Determine the (x, y) coordinate at the center of the cell enclosing the given text.  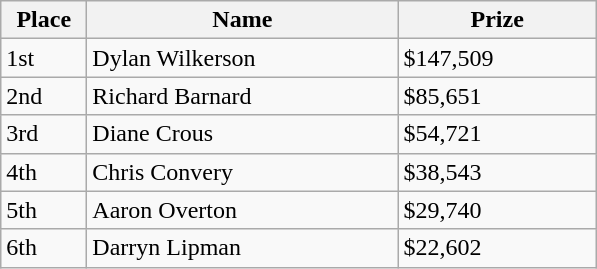
$54,721 (498, 134)
$147,509 (498, 58)
Chris Convery (242, 172)
$38,543 (498, 172)
$22,602 (498, 248)
$85,651 (498, 96)
6th (44, 248)
Name (242, 20)
Dylan Wilkerson (242, 58)
4th (44, 172)
Place (44, 20)
Aaron Overton (242, 210)
Diane Crous (242, 134)
Richard Barnard (242, 96)
2nd (44, 96)
Prize (498, 20)
3rd (44, 134)
1st (44, 58)
$29,740 (498, 210)
5th (44, 210)
Darryn Lipman (242, 248)
